Return the (x, y) coordinate for the center point of the cell that contains the specified text.  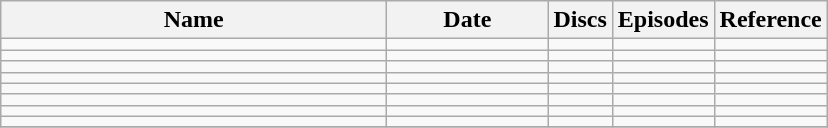
Reference (770, 20)
Episodes (663, 20)
Discs (580, 20)
Name (194, 20)
Date (468, 20)
